For the text-containing cell, return its midpoint in [x, y] coordinate format. 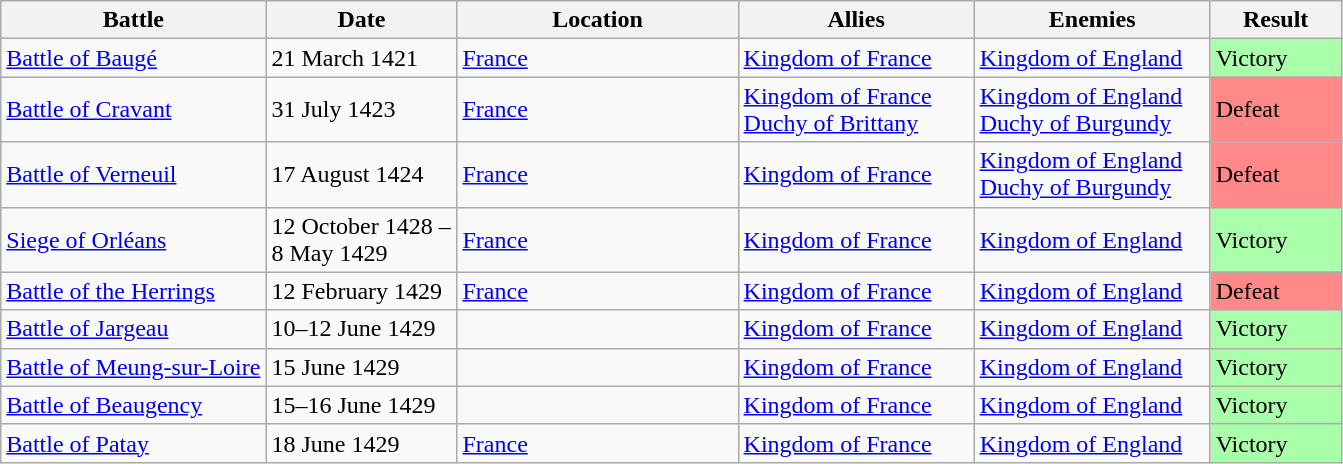
Battle of Beaugency [134, 405]
Battle of Jargeau [134, 329]
12 February 1429 [362, 291]
Enemies [1092, 20]
21 March 1421 [362, 58]
15–16 June 1429 [362, 405]
18 June 1429 [362, 443]
Kingdom of France Duchy of Brittany [856, 110]
Allies [856, 20]
Battle of Cravant [134, 110]
Date [362, 20]
Battle of Baugé [134, 58]
Battle of Patay [134, 443]
Location [598, 20]
17 August 1424 [362, 174]
Battle of the Herrings [134, 291]
Battle of Verneuil [134, 174]
Battle of Meung-sur-Loire [134, 367]
Battle [134, 20]
Result [1276, 20]
31 July 1423 [362, 110]
15 June 1429 [362, 367]
10–12 June 1429 [362, 329]
Siege of Orléans [134, 240]
12 October 1428 – 8 May 1429 [362, 240]
